For the text-containing cell, return its midpoint in (x, y) coordinate format. 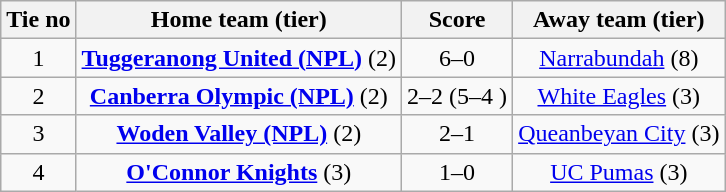
1 (38, 58)
Score (458, 20)
4 (38, 172)
White Eagles (3) (619, 96)
2–2 (5–4 ) (458, 96)
3 (38, 134)
6–0 (458, 58)
Away team (tier) (619, 20)
Tuggeranong United (NPL) (2) (239, 58)
Queanbeyan City (3) (619, 134)
Tie no (38, 20)
UC Pumas (3) (619, 172)
O'Connor Knights (3) (239, 172)
Home team (tier) (239, 20)
Woden Valley (NPL) (2) (239, 134)
1–0 (458, 172)
Canberra Olympic (NPL) (2) (239, 96)
2–1 (458, 134)
Narrabundah (8) (619, 58)
2 (38, 96)
